Provide the [x, y] coordinate of the cell's center where the given text is located.  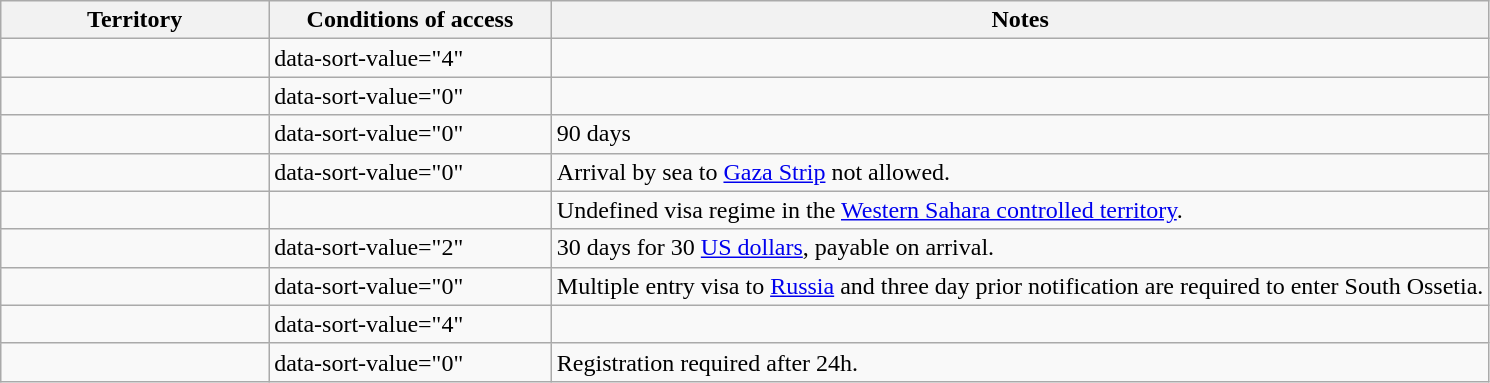
Undefined visa regime in the Western Sahara controlled territory. [1020, 210]
data-sort-value="2" [410, 248]
Notes [1020, 20]
Territory [135, 20]
90 days [1020, 134]
30 days for 30 US dollars, payable on arrival. [1020, 248]
Arrival by sea to Gaza Strip not allowed. [1020, 172]
Multiple entry visa to Russia and three day prior notification are required to enter South Ossetia. [1020, 286]
Registration required after 24h. [1020, 362]
Conditions of access [410, 20]
